Determine the [X, Y] coordinate at the center of the cell enclosing the given text.  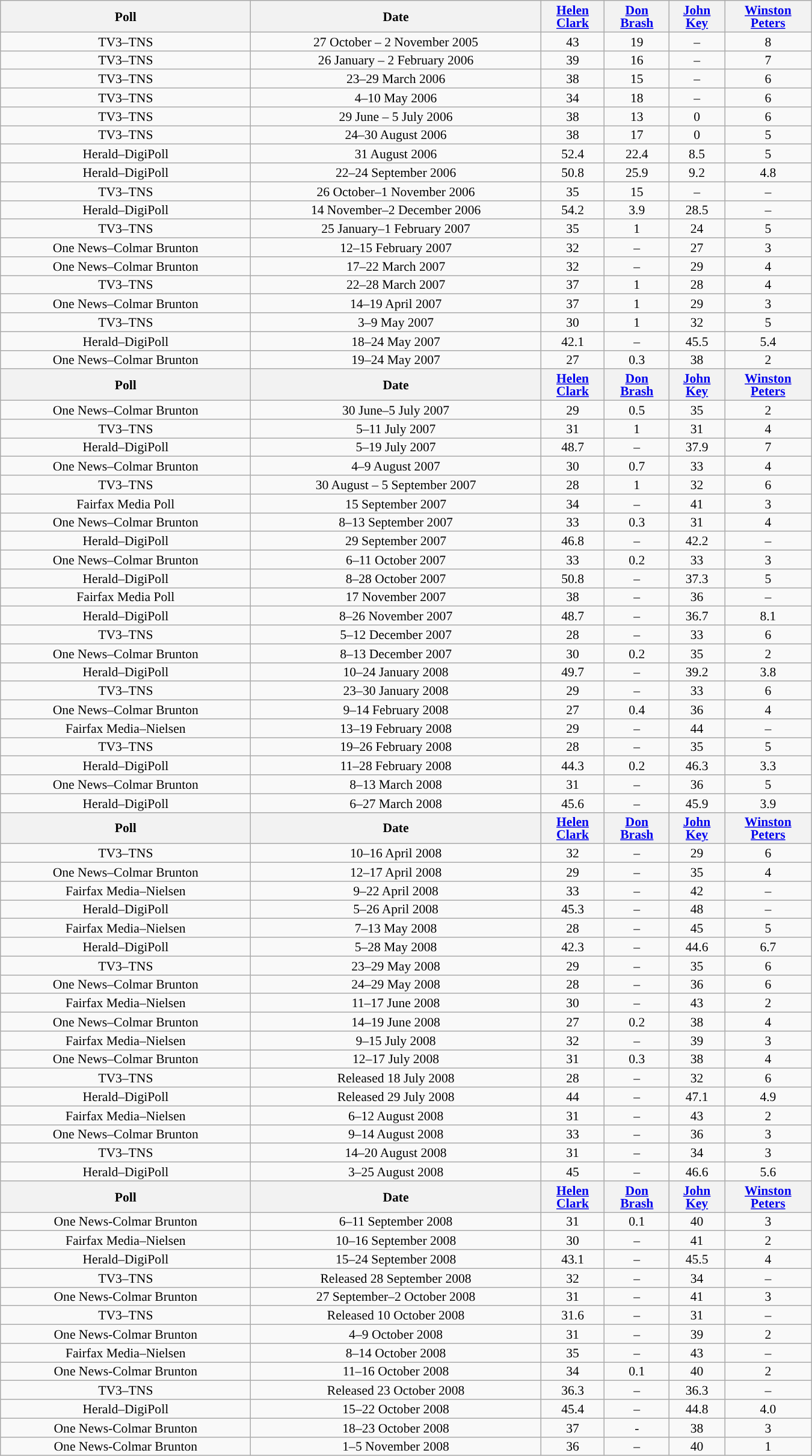
44.6 [697, 947]
42.1 [573, 341]
17 November 2007 [396, 597]
24 [697, 229]
22.4 [637, 154]
42.2 [697, 541]
48 [697, 910]
15–24 September 2008 [396, 1259]
3–9 May 2007 [396, 322]
12–15 February 2007 [396, 248]
31.6 [573, 1315]
14–19 June 2008 [396, 1022]
9–15 July 2008 [396, 1041]
18–24 May 2007 [396, 341]
- [637, 1427]
3.8 [769, 671]
9.2 [697, 172]
23–29 May 2008 [396, 965]
29 September 2007 [396, 541]
12–17 April 2008 [396, 872]
28.5 [697, 209]
36.7 [697, 616]
17 [637, 135]
43.1 [573, 1259]
4–9 August 2007 [396, 466]
5.4 [769, 341]
46.3 [697, 765]
19–24 May 2007 [396, 360]
24–30 August 2006 [396, 135]
42.3 [573, 947]
14–20 August 2008 [396, 1153]
8–13 December 2007 [396, 653]
30 August – 5 September 2007 [396, 485]
Released 23 October 2008 [396, 1390]
8–26 November 2007 [396, 616]
3–25 August 2008 [396, 1172]
6.7 [769, 947]
4.9 [769, 1096]
22–24 September 2006 [396, 172]
3.3 [769, 765]
5–26 April 2008 [396, 910]
52.4 [573, 154]
27 October – 2 November 2005 [396, 41]
24–29 May 2008 [396, 984]
39.2 [697, 671]
29 June – 5 July 2006 [396, 117]
8–28 October 2007 [396, 579]
46.6 [697, 1172]
44.8 [697, 1409]
8 [769, 41]
9–14 August 2008 [396, 1134]
10–24 January 2008 [396, 671]
23–30 January 2008 [396, 691]
12–17 July 2008 [396, 1059]
6–27 March 2008 [396, 803]
5–12 December 2007 [396, 634]
4–9 October 2008 [396, 1334]
49.7 [573, 671]
45.3 [573, 910]
25.9 [637, 172]
47.1 [697, 1096]
8–13 March 2008 [396, 785]
11–16 October 2008 [396, 1372]
26 October–1 November 2006 [396, 191]
11–17 June 2008 [396, 1004]
Released 28 September 2008 [396, 1278]
16 [637, 60]
31 August 2006 [396, 154]
0.4 [637, 710]
6–11 October 2007 [396, 560]
13 [637, 117]
8.5 [697, 154]
42 [697, 890]
18 [637, 97]
Released 29 July 2008 [396, 1096]
26 January – 2 February 2006 [396, 60]
Released 18 July 2008 [396, 1078]
6–12 August 2008 [396, 1115]
5–19 July 2007 [396, 448]
45.9 [697, 803]
5–28 May 2008 [396, 947]
15 September 2007 [396, 503]
6–11 September 2008 [396, 1221]
13–19 February 2008 [396, 728]
Released 10 October 2008 [396, 1315]
22–28 March 2007 [396, 285]
44.3 [573, 765]
10–16 September 2008 [396, 1241]
37.9 [697, 448]
8.1 [769, 616]
14–19 April 2007 [396, 303]
10–16 April 2008 [396, 853]
0.7 [637, 466]
5.6 [769, 1172]
8–14 October 2008 [396, 1353]
4.8 [769, 172]
54.2 [573, 209]
18–23 October 2008 [396, 1427]
4.0 [769, 1409]
1–5 November 2008 [396, 1446]
30 June–5 July 2007 [396, 410]
45.6 [573, 803]
46.8 [573, 541]
5–11 July 2007 [396, 428]
23–29 March 2006 [396, 79]
11–28 February 2008 [396, 765]
0.5 [637, 410]
8–13 September 2007 [396, 522]
4–10 May 2006 [396, 97]
45.4 [573, 1409]
15–22 October 2008 [396, 1409]
9–14 February 2008 [396, 710]
14 November–2 December 2006 [396, 209]
9–22 April 2008 [396, 890]
25 January–1 February 2007 [396, 229]
27 September–2 October 2008 [396, 1296]
17–22 March 2007 [396, 266]
37.3 [697, 579]
7–13 May 2008 [396, 928]
19–26 February 2008 [396, 747]
19 [637, 41]
